Search for the cell housing the specified text and yield its (X, Y) center coordinate. 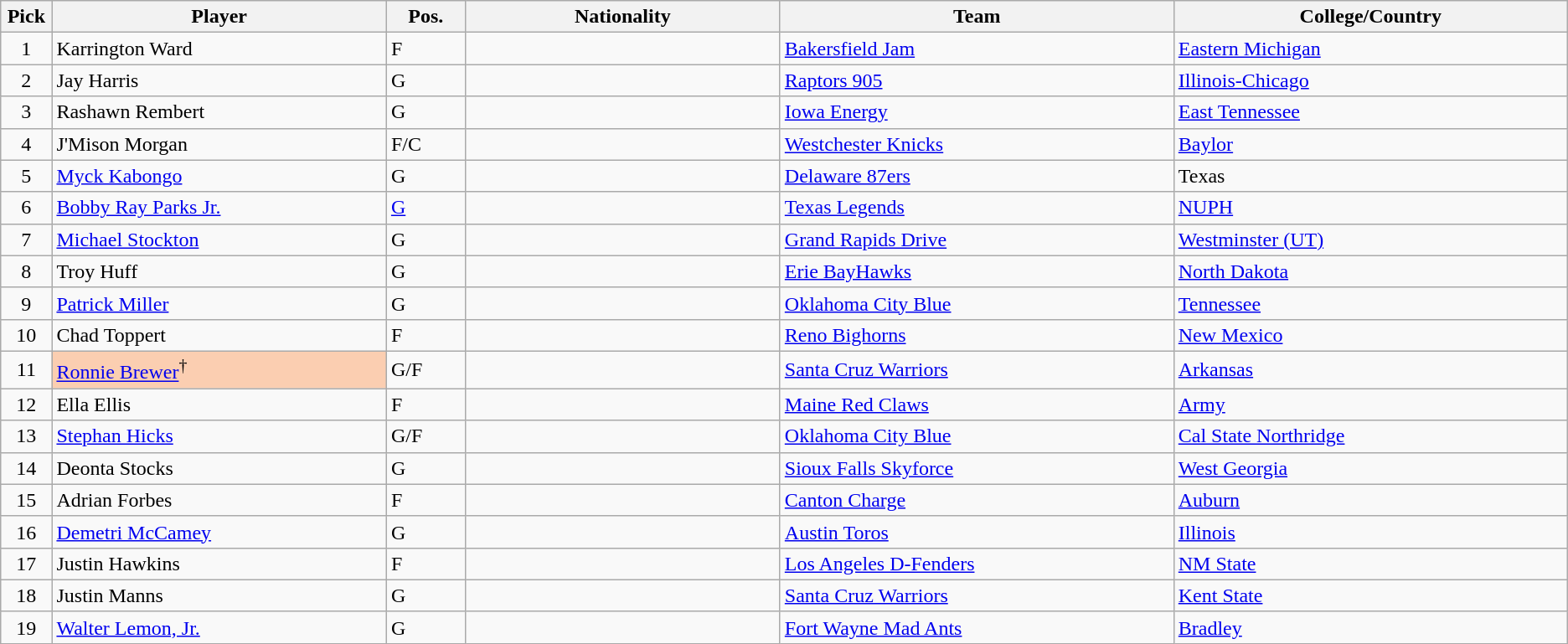
Texas (1370, 176)
Auburn (1370, 500)
1 (27, 49)
F/C (426, 144)
Patrick Miller (219, 303)
Bakersfield Jam (977, 49)
Justin Manns (219, 595)
4 (27, 144)
Iowa Energy (977, 112)
Baylor (1370, 144)
Justin Hawkins (219, 564)
Illinois-Chicago (1370, 80)
14 (27, 468)
Pick (27, 17)
Cal State Northridge (1370, 436)
Jay Harris (219, 80)
Troy Huff (219, 271)
NUPH (1370, 208)
Los Angeles D-Fenders (977, 564)
Karrington Ward (219, 49)
6 (27, 208)
5 (27, 176)
Chad Toppert (219, 335)
College/Country (1370, 17)
2 (27, 80)
Texas Legends (977, 208)
11 (27, 370)
East Tennessee (1370, 112)
North Dakota (1370, 271)
Westchester Knicks (977, 144)
Deonta Stocks (219, 468)
New Mexico (1370, 335)
Kent State (1370, 595)
3 (27, 112)
Arkansas (1370, 370)
18 (27, 595)
Tennessee (1370, 303)
Pos. (426, 17)
Stephan Hicks (219, 436)
10 (27, 335)
West Georgia (1370, 468)
Ronnie Brewer† (219, 370)
Player (219, 17)
Adrian Forbes (219, 500)
Reno Bighorns (977, 335)
Erie BayHawks (977, 271)
Delaware 87ers (977, 176)
12 (27, 404)
Raptors 905 (977, 80)
Bobby Ray Parks Jr. (219, 208)
Grand Rapids Drive (977, 240)
Canton Charge (977, 500)
Fort Wayne Mad Ants (977, 627)
J'Mison Morgan (219, 144)
Michael Stockton (219, 240)
Rashawn Rembert (219, 112)
Myck Kabongo (219, 176)
Illinois (1370, 532)
Ella Ellis (219, 404)
9 (27, 303)
Austin Toros (977, 532)
Army (1370, 404)
19 (27, 627)
7 (27, 240)
NM State (1370, 564)
Maine Red Claws (977, 404)
Team (977, 17)
Demetri McCamey (219, 532)
Nationality (622, 17)
16 (27, 532)
Westminster (UT) (1370, 240)
Bradley (1370, 627)
8 (27, 271)
Eastern Michigan (1370, 49)
13 (27, 436)
17 (27, 564)
Walter Lemon, Jr. (219, 627)
15 (27, 500)
Sioux Falls Skyforce (977, 468)
